Extract the (X, Y) coordinate from the center of the cell holding the provided text.  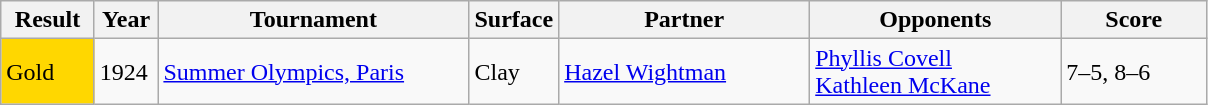
Phyllis Covell Kathleen McKane (936, 72)
Gold (48, 72)
1924 (126, 72)
Partner (684, 20)
Hazel Wightman (684, 72)
7–5, 8–6 (1134, 72)
Score (1134, 20)
Tournament (314, 20)
Year (126, 20)
Summer Olympics, Paris (314, 72)
Opponents (936, 20)
Result (48, 20)
Clay (514, 72)
Surface (514, 20)
